Detect which cell encompasses the target text, then output its (x, y) center coordinate. 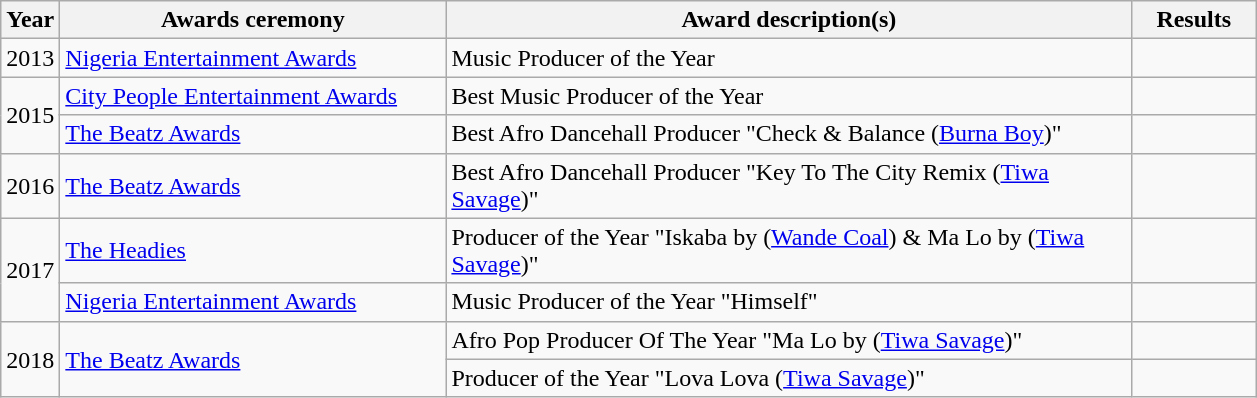
2017 (30, 270)
Results (1194, 20)
City People Entertainment Awards (253, 96)
2015 (30, 115)
Music Producer of the Year "Himself" (789, 302)
Awards ceremony (253, 20)
Afro Pop Producer Of The Year "Ma Lo by (Tiwa Savage)" (789, 340)
Year (30, 20)
Producer of the Year "Iskaba by (Wande Coal) & Ma Lo by (Tiwa Savage)" (789, 250)
Award description(s) (789, 20)
Music Producer of the Year (789, 58)
Producer of the Year "Lova Lova (Tiwa Savage)" (789, 378)
Best Afro Dancehall Producer "Check & Balance (Burna Boy)" (789, 134)
2013 (30, 58)
Best Music Producer of the Year (789, 96)
The Headies (253, 250)
2016 (30, 186)
Best Afro Dancehall Producer "Key To The City Remix (Tiwa Savage)" (789, 186)
2018 (30, 359)
